For the text-containing cell, return its midpoint in (X, Y) coordinate format. 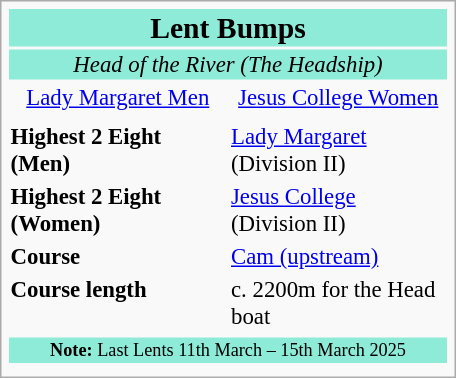
Cam (upstream) (338, 257)
Course (118, 257)
c. 2200m for the Head boat (338, 304)
Note: Last Lents 11th March – 15th March 2025 (228, 351)
Course length (118, 304)
Lady Margaret Men (118, 98)
Highest 2 Eight (Women) (118, 210)
Lady Margaret (Division II) (338, 150)
Highest 2 Eight (Men) (118, 150)
Jesus College (Division II) (338, 210)
Head of the River (The Headship) (228, 65)
Lent Bumps (228, 28)
Jesus College Women (338, 98)
